Pinpoint the cell where the given text exists, returning its (X, Y) midpoint coordinate. 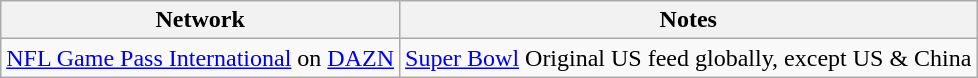
Super Bowl Original US feed globally, except US & China (688, 58)
Network (200, 20)
NFL Game Pass International on DAZN (200, 58)
Notes (688, 20)
